Identify which cell holds the provided text, then report its [X, Y] central coordinate. 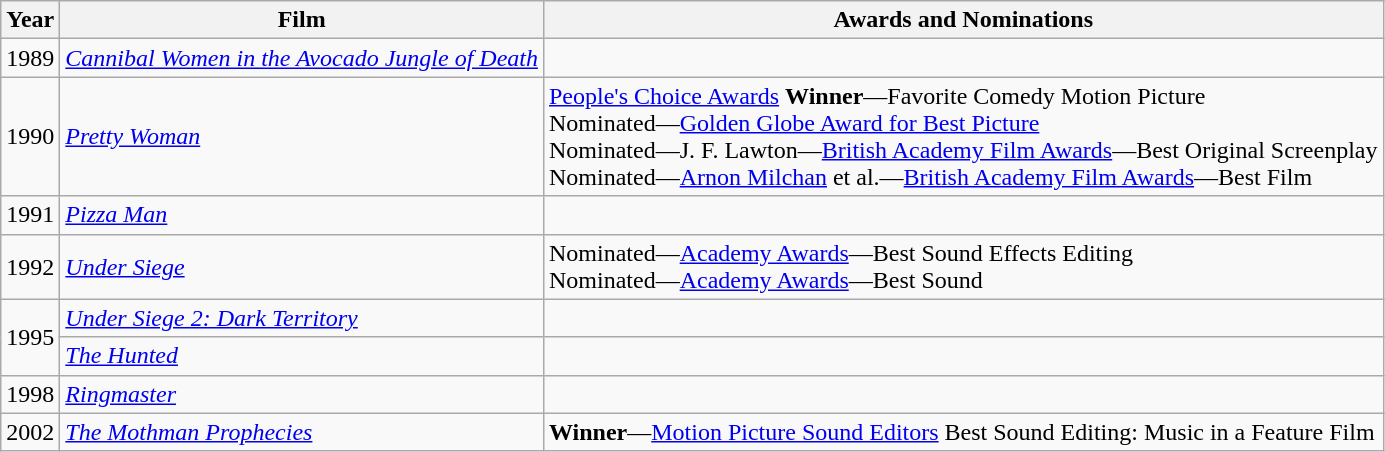
Winner—Motion Picture Sound Editors Best Sound Editing: Music in a Feature Film [963, 432]
Pretty Woman [302, 136]
1989 [30, 58]
1992 [30, 266]
1998 [30, 394]
The Mothman Prophecies [302, 432]
Under Siege 2: Dark Territory [302, 318]
Cannibal Women in the Avocado Jungle of Death [302, 58]
Pizza Man [302, 215]
1995 [30, 337]
Film [302, 20]
Nominated—Academy Awards—Best Sound Effects Editing Nominated—Academy Awards—Best Sound [963, 266]
Awards and Nominations [963, 20]
1990 [30, 136]
Year [30, 20]
Ringmaster [302, 394]
1991 [30, 215]
Under Siege [302, 266]
The Hunted [302, 356]
2002 [30, 432]
